Return (X, Y) of the center of cell containing provided text 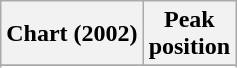
Chart (2002) (72, 34)
Peakposition (189, 34)
